Determine the (x, y) coordinate at the center of the cell enclosing the given text.  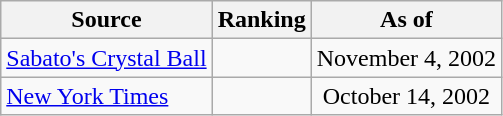
October 14, 2002 (406, 96)
Ranking (262, 20)
November 4, 2002 (406, 58)
Sabato's Crystal Ball (106, 58)
Source (106, 20)
New York Times (106, 96)
As of (406, 20)
